Capture the cell that displays the provided text and extract its [x, y] central coordinate. 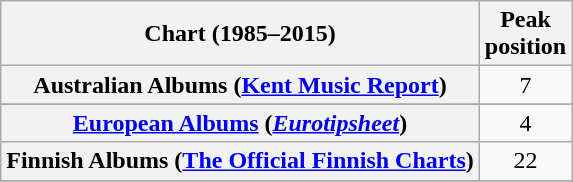
Chart (1985–2015) [240, 34]
22 [525, 161]
4 [525, 123]
7 [525, 85]
European Albums (Eurotipsheet) [240, 123]
Australian Albums (Kent Music Report) [240, 85]
Peakposition [525, 34]
Finnish Albums (The Official Finnish Charts) [240, 161]
